Return the (X, Y) coordinate for the center point of the cell that contains the specified text.  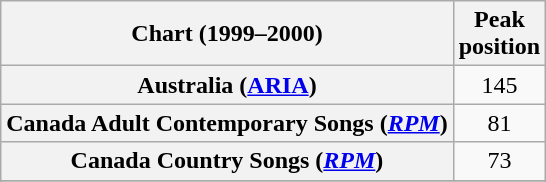
73 (499, 161)
Peakposition (499, 34)
Canada Adult Contemporary Songs (RPM) (227, 123)
Chart (1999–2000) (227, 34)
Australia (ARIA) (227, 85)
Canada Country Songs (RPM) (227, 161)
81 (499, 123)
145 (499, 85)
